Return (X, Y) of the center of cell containing provided text 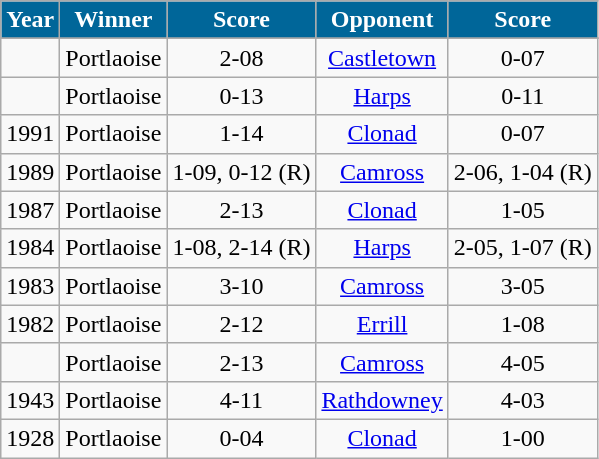
1928 (30, 438)
1983 (30, 286)
1982 (30, 324)
Castletown (382, 58)
1-08 (522, 324)
2-06, 1-04 (R) (522, 172)
Errill (382, 324)
1-00 (522, 438)
0-04 (242, 438)
1991 (30, 134)
1984 (30, 248)
2-12 (242, 324)
Rathdowney (382, 400)
Winner (114, 20)
4-03 (522, 400)
3-05 (522, 286)
2-05, 1-07 (R) (522, 248)
Opponent (382, 20)
0-13 (242, 96)
1-09, 0-12 (R) (242, 172)
0-11 (522, 96)
1-08, 2-14 (R) (242, 248)
1987 (30, 210)
4-11 (242, 400)
Year (30, 20)
3-10 (242, 286)
2-08 (242, 58)
1943 (30, 400)
4-05 (522, 362)
1-05 (522, 210)
1-14 (242, 134)
1989 (30, 172)
